Detect which cell encompasses the target text, then output its [X, Y] center coordinate. 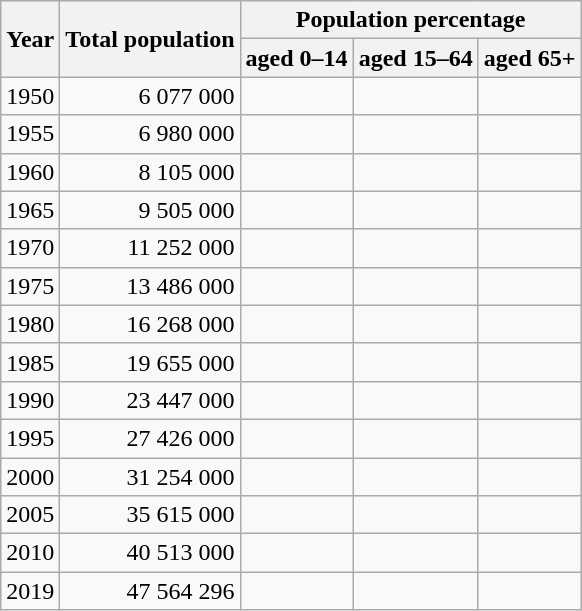
1970 [30, 248]
1975 [30, 286]
1965 [30, 210]
1960 [30, 172]
19 655 000 [150, 362]
Population percentage [410, 20]
aged 0–14 [296, 58]
aged 65+ [530, 58]
Year [30, 39]
1985 [30, 362]
Total population [150, 39]
35 615 000 [150, 515]
2005 [30, 515]
6 980 000 [150, 134]
27 426 000 [150, 438]
1995 [30, 438]
13 486 000 [150, 286]
2010 [30, 553]
1955 [30, 134]
9 505 000 [150, 210]
2000 [30, 477]
31 254 000 [150, 477]
8 105 000 [150, 172]
16 268 000 [150, 324]
11 252 000 [150, 248]
aged 15–64 [416, 58]
1980 [30, 324]
1950 [30, 96]
6 077 000 [150, 96]
40 513 000 [150, 553]
2019 [30, 591]
23 447 000 [150, 400]
47 564 296 [150, 591]
1990 [30, 400]
